From the cell containing the given text, extract its center point as [X, Y] coordinate. 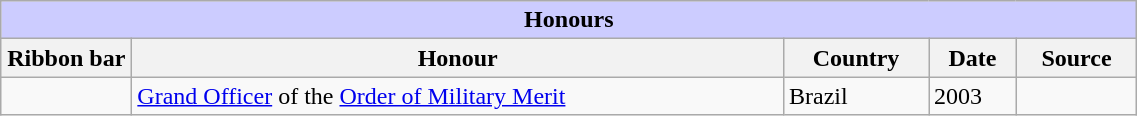
Honours [569, 20]
Country [856, 58]
Ribbon bar [66, 58]
Brazil [856, 96]
Source [1076, 58]
2003 [973, 96]
Honour [458, 58]
Grand Officer of the Order of Military Merit [458, 96]
Date [973, 58]
